Pinpoint the cell where the given text exists, returning its (x, y) midpoint coordinate. 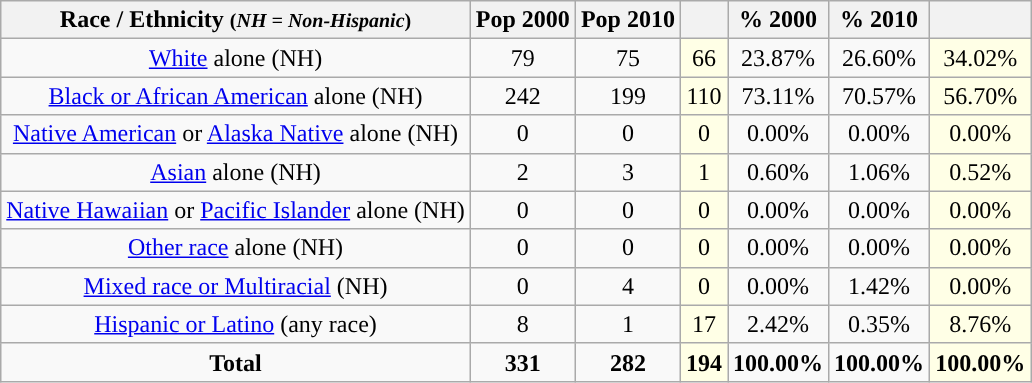
2.42% (778, 324)
Native American or Alaska Native alone (NH) (236, 134)
1.06% (880, 172)
199 (628, 96)
70.57% (880, 96)
75 (628, 58)
34.02% (980, 58)
White alone (NH) (236, 58)
282 (628, 362)
79 (522, 58)
23.87% (778, 58)
8 (522, 324)
0.60% (778, 172)
4 (628, 286)
0.52% (980, 172)
Asian alone (NH) (236, 172)
Mixed race or Multiracial (NH) (236, 286)
66 (704, 58)
2 (522, 172)
Race / Ethnicity (NH = Non-Hispanic) (236, 20)
331 (522, 362)
Pop 2000 (522, 20)
8.76% (980, 324)
194 (704, 362)
Other race alone (NH) (236, 248)
17 (704, 324)
Pop 2010 (628, 20)
73.11% (778, 96)
Native Hawaiian or Pacific Islander alone (NH) (236, 210)
% 2010 (880, 20)
242 (522, 96)
Black or African American alone (NH) (236, 96)
0.35% (880, 324)
26.60% (880, 58)
110 (704, 96)
3 (628, 172)
56.70% (980, 96)
Hispanic or Latino (any race) (236, 324)
Total (236, 362)
1.42% (880, 286)
% 2000 (778, 20)
